Extract the [X, Y] coordinate from the center of the cell holding the provided text.  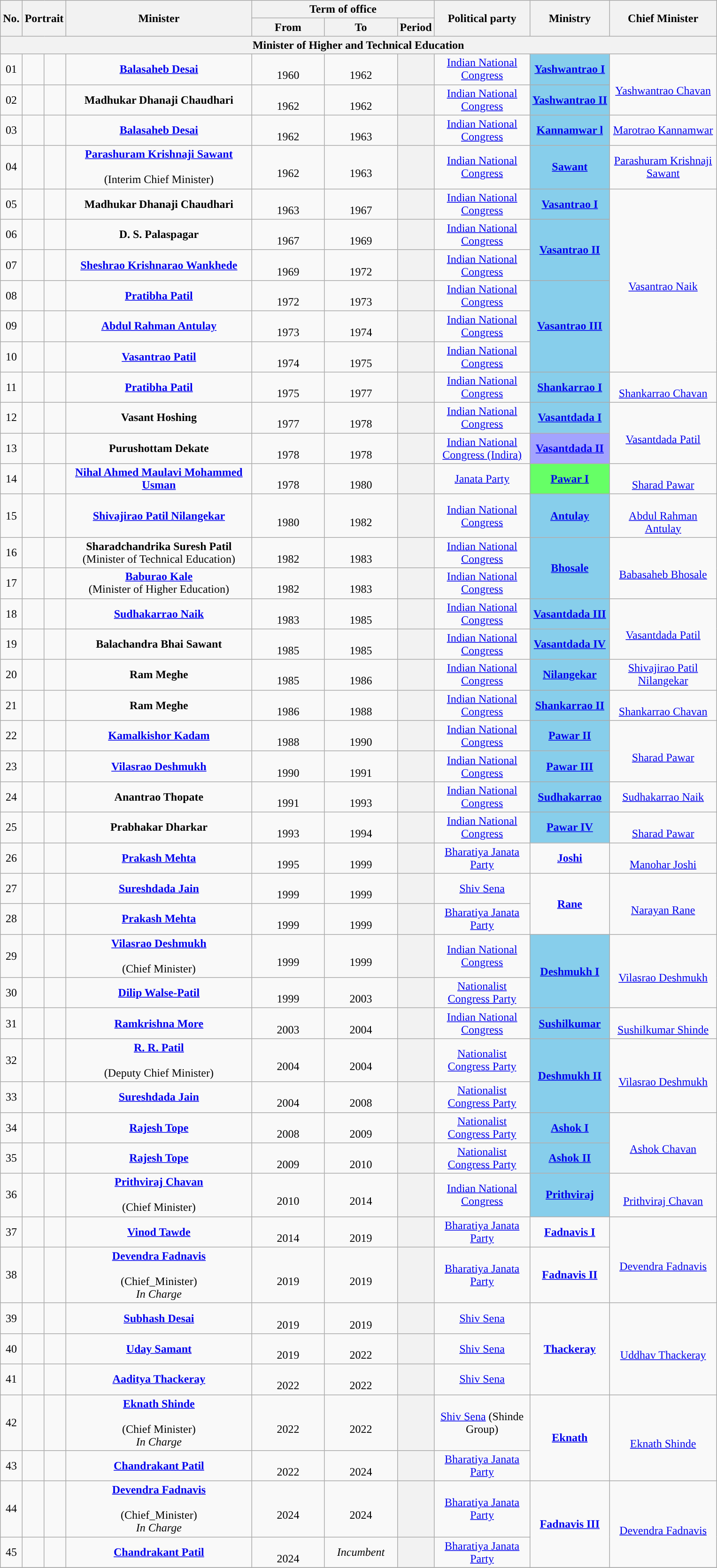
22 [11, 736]
09 [11, 326]
31 [11, 1023]
03 [11, 130]
Indian National Congress (Indira) [482, 449]
1960 [288, 69]
1994 [361, 827]
Vasantrao II [570, 250]
Chief Minister [663, 18]
Eknath Shinde (Chief Minister)In Charge [159, 1423]
38 [11, 1275]
Aaditya Thackeray [159, 1379]
04 [11, 167]
Kannamwar l [570, 130]
To [361, 27]
Vasantdada I [570, 418]
Balachandra Bhai Sawant [159, 644]
25 [11, 827]
Ashok Chavan [663, 1143]
Ramkrishna More [159, 1023]
11 [11, 388]
Deshmukh I [570, 971]
Fadnavis I [570, 1231]
Vasantrao Naik [663, 280]
Ashok II [570, 1158]
43 [11, 1466]
37 [11, 1231]
Vasantrao III [570, 326]
Vasantdada III [570, 614]
Shankarrao II [570, 705]
Baburao Kale (Minister of Higher Education) [159, 583]
Vasantrao Patil [159, 357]
Parashuram Krishnaji Sawant [663, 167]
Fadnavis II [570, 1275]
Fadnavis III [570, 1524]
Yashwantrao Chavan [663, 84]
Bhosale [570, 568]
40 [11, 1349]
13 [11, 449]
Uday Samant [159, 1349]
Sharadchandrika Suresh Patil (Minister of Technical Education) [159, 553]
Sushilkumar Shinde [663, 1023]
Sushilkumar [570, 1023]
Period [416, 27]
Shankarrao I [570, 388]
Prabhakar Dharkar [159, 827]
27 [11, 889]
15 [11, 516]
05 [11, 204]
Prithviraj Chavan [663, 1195]
44 [11, 1509]
Yashwantrao II [570, 99]
1995 [288, 858]
Anantrao Thopate [159, 797]
20 [11, 675]
Rane [570, 904]
Nihal Ahmed Maulavi Mohammed Usman [159, 479]
02 [11, 99]
14 [11, 479]
21 [11, 705]
Janata Party [482, 479]
Prithviraj Chavan (Chief Minister) [159, 1195]
R. R. Patil (Deputy Chief Minister) [159, 1060]
Babasaheb Bhosale [663, 568]
28 [11, 919]
16 [11, 553]
39 [11, 1318]
Pawar III [570, 766]
Marotrao Kannamwar [663, 130]
Sawant [570, 167]
Ashok I [570, 1127]
Term of office [343, 9]
Manohar Joshi [663, 858]
36 [11, 1195]
Minister [159, 18]
Vasant Hoshing [159, 418]
Joshi [570, 858]
Vilasrao Deshmukh (Chief Minister) [159, 956]
19 [11, 644]
07 [11, 265]
23 [11, 766]
12 [11, 418]
Sheshrao Krishnarao Wankhede [159, 265]
24 [11, 797]
Yashwantrao I [570, 69]
Vasantdada IV [570, 644]
33 [11, 1097]
Sudhakarrao [570, 797]
Parashuram Krishnaji Sawant (Interim Chief Minister) [159, 167]
From [288, 27]
Dilip Walse-Patil [159, 993]
Ministry [570, 18]
41 [11, 1379]
Narayan Rane [663, 904]
Vasantdada II [570, 449]
Thackeray [570, 1349]
Vasantrao I [570, 204]
10 [11, 357]
01 [11, 69]
26 [11, 858]
Deshmukh II [570, 1076]
No. [11, 18]
06 [11, 235]
Eknath [570, 1438]
34 [11, 1127]
17 [11, 583]
Purushottam Dekate [159, 449]
32 [11, 1060]
Pawar I [570, 479]
Subhash Desai [159, 1318]
Pawar IV [570, 827]
Minister of Higher and Technical Education [359, 45]
Pawar II [570, 736]
Vinod Tawde [159, 1231]
Uddhav Thackeray [663, 1349]
18 [11, 614]
Nilangekar [570, 675]
29 [11, 956]
Incumbent [361, 1553]
Prithviraj [570, 1195]
Portrait [44, 18]
45 [11, 1553]
Political party [482, 18]
42 [11, 1423]
D. S. Palaspagar [159, 235]
Eknath Shinde [663, 1438]
Shiv Sena (Shinde Group) [482, 1423]
Antulay [570, 516]
Kamalkishor Kadam [159, 736]
08 [11, 296]
30 [11, 993]
35 [11, 1158]
